Find where the given text appears and provide that cell's center as [x, y] coordinate. 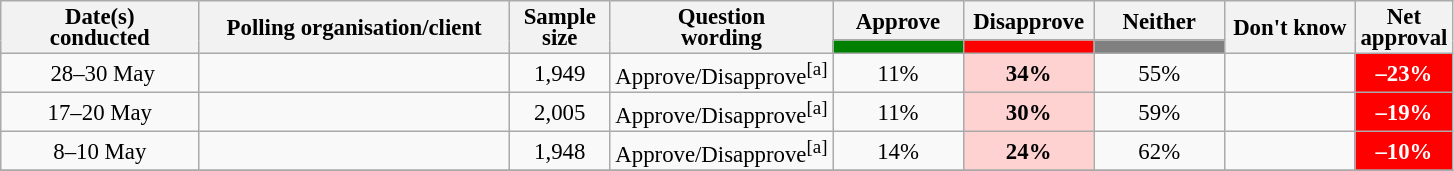
Questionwording [722, 28]
30% [1028, 112]
Sample size [560, 28]
28–30 May [100, 74]
62% [1160, 152]
8–10 May [100, 152]
2,005 [560, 112]
1,949 [560, 74]
24% [1028, 152]
Polling organisation/client [354, 28]
Approve [898, 20]
–19% [1404, 112]
Neither [1160, 20]
59% [1160, 112]
Net approval [1404, 28]
17–20 May [100, 112]
–10% [1404, 152]
34% [1028, 74]
–23% [1404, 74]
Don't know [1290, 28]
Disapprove [1028, 20]
1,948 [560, 152]
55% [1160, 74]
14% [898, 152]
Date(s)conducted [100, 28]
